Search for the cell housing the specified text and yield its [x, y] center coordinate. 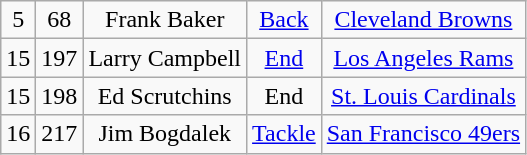
Tackle [284, 134]
Larry Campbell [165, 58]
68 [60, 20]
5 [18, 20]
Los Angeles Rams [423, 58]
198 [60, 96]
16 [18, 134]
Back [284, 20]
Cleveland Browns [423, 20]
197 [60, 58]
Jim Bogdalek [165, 134]
Frank Baker [165, 20]
Ed Scrutchins [165, 96]
San Francisco 49ers [423, 134]
217 [60, 134]
St. Louis Cardinals [423, 96]
